Provide the (x, y) coordinate of the cell's center where the given text is located.  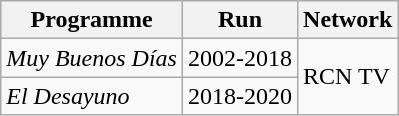
Run (240, 20)
2002-2018 (240, 58)
Programme (92, 20)
RCN TV (348, 77)
El Desayuno (92, 96)
Network (348, 20)
Muy Buenos Días (92, 58)
2018-2020 (240, 96)
